Return [X, Y] of the center of cell containing provided text 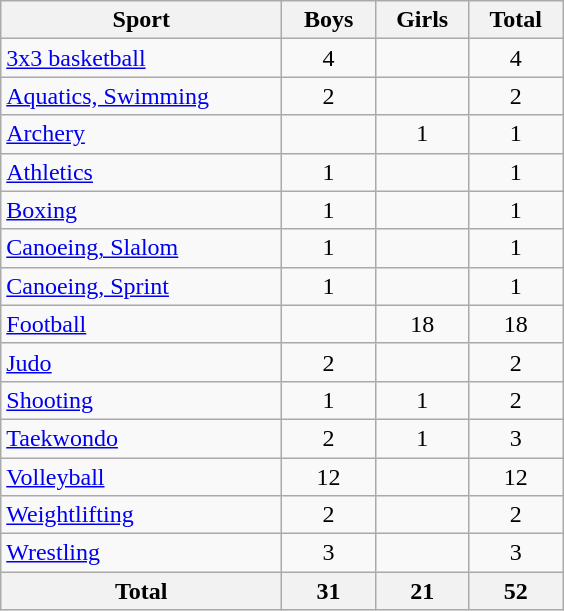
Canoeing, Slalom [142, 248]
Sport [142, 20]
Taekwondo [142, 438]
Athletics [142, 172]
Boys [329, 20]
Judo [142, 362]
21 [422, 591]
52 [516, 591]
Shooting [142, 400]
Girls [422, 20]
Football [142, 324]
Aquatics, Swimming [142, 96]
Canoeing, Sprint [142, 286]
Archery [142, 134]
Boxing [142, 210]
Weightlifting [142, 515]
3x3 basketball [142, 58]
Wrestling [142, 553]
Volleyball [142, 477]
31 [329, 591]
